Detect which cell encompasses the target text, then output its [X, Y] center coordinate. 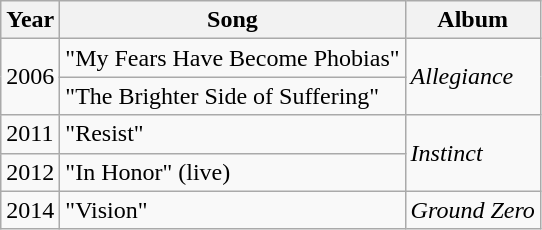
Ground Zero [472, 210]
Allegiance [472, 77]
Song [232, 20]
2014 [30, 210]
"Resist" [232, 134]
"The Brighter Side of Suffering" [232, 96]
2011 [30, 134]
"In Honor" (live) [232, 172]
2006 [30, 77]
2012 [30, 172]
Year [30, 20]
"Vision" [232, 210]
Album [472, 20]
Instinct [472, 153]
"My Fears Have Become Phobias" [232, 58]
